Provide the [x, y] coordinate of the cell's center where the given text is located.  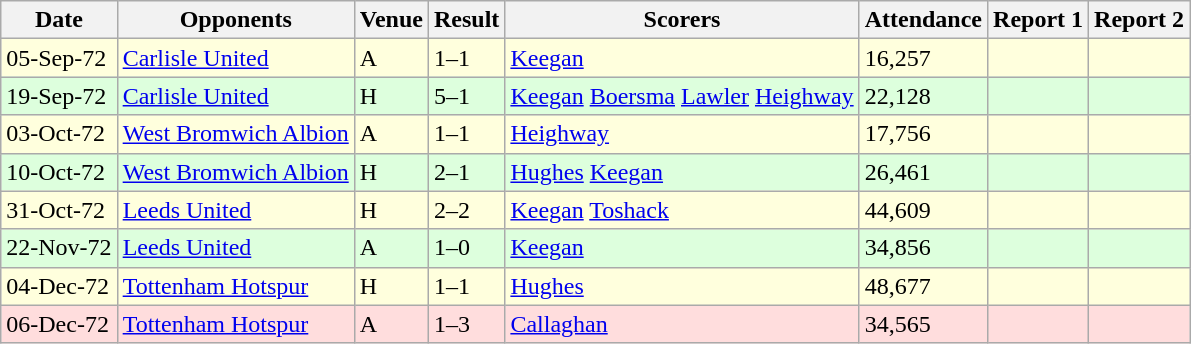
34,856 [923, 248]
06-Dec-72 [59, 324]
Date [59, 20]
05-Sep-72 [59, 58]
Report 2 [1140, 20]
2–1 [466, 172]
5–1 [466, 96]
48,677 [923, 286]
1–3 [466, 324]
2–2 [466, 210]
Keegan Toshack [682, 210]
1–0 [466, 248]
Keegan Boersma Lawler Heighway [682, 96]
10-Oct-72 [59, 172]
31-Oct-72 [59, 210]
03-Oct-72 [59, 134]
Hughes [682, 286]
44,609 [923, 210]
22,128 [923, 96]
16,257 [923, 58]
22-Nov-72 [59, 248]
Opponents [236, 20]
Report 1 [1038, 20]
Heighway [682, 134]
Scorers [682, 20]
34,565 [923, 324]
17,756 [923, 134]
Callaghan [682, 324]
Venue [391, 20]
Attendance [923, 20]
Result [466, 20]
26,461 [923, 172]
Hughes Keegan [682, 172]
19-Sep-72 [59, 96]
04-Dec-72 [59, 286]
